For the text-containing cell, return its midpoint in (X, Y) coordinate format. 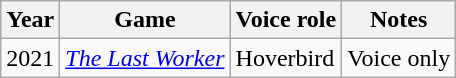
Game (145, 20)
Hoverbird (286, 58)
Voice role (286, 20)
Notes (399, 20)
Voice only (399, 58)
Year (30, 20)
2021 (30, 58)
The Last Worker (145, 58)
